Extract the [x, y] coordinate from the center of the cell holding the provided text.  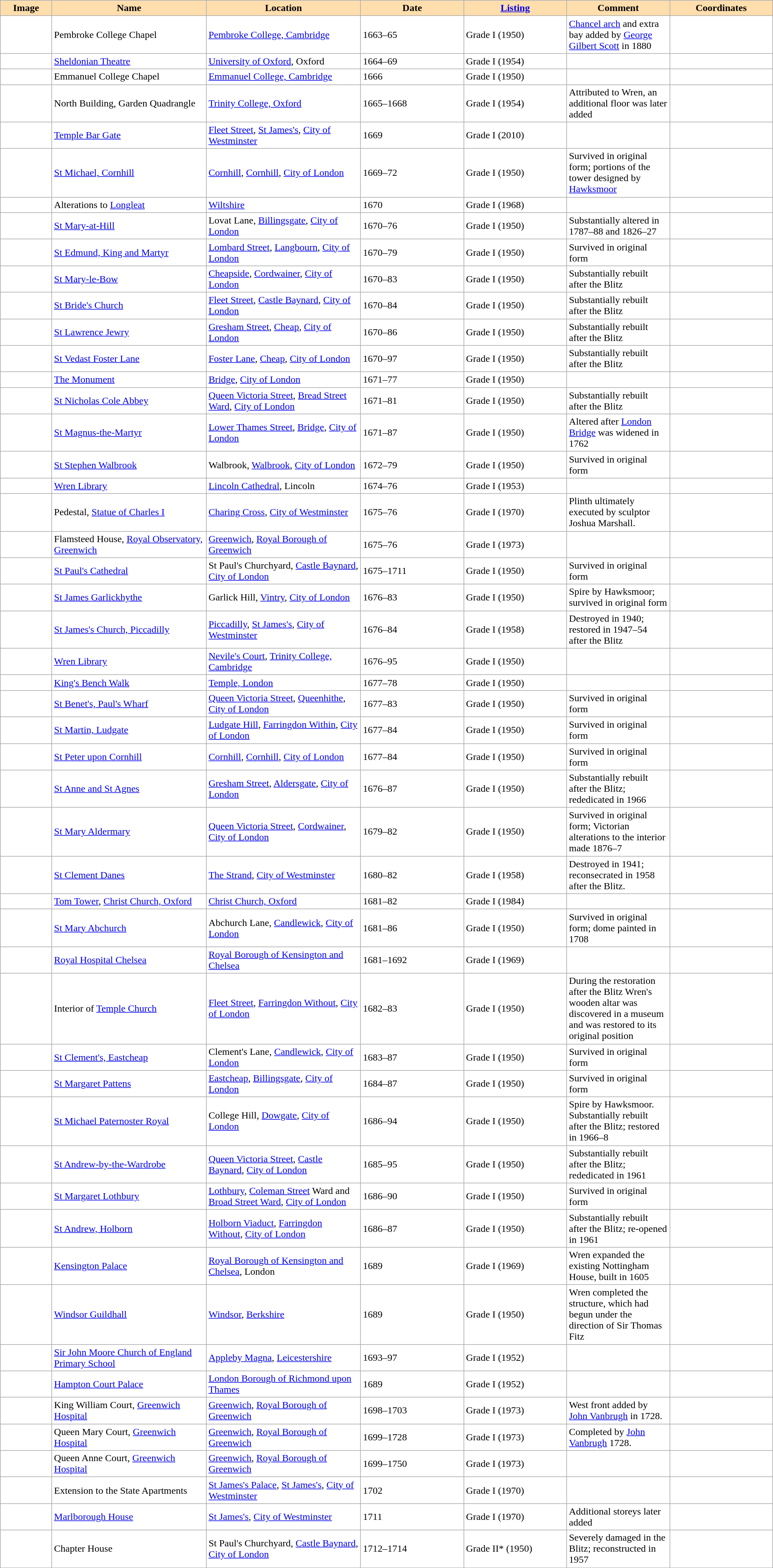
Survived in original form; dome painted in 1708 [618, 928]
Grade I (1953) [515, 486]
Interior of Temple Church [129, 1008]
Wren completed the structure, which had begun under the direction of Sir Thomas Fitz [618, 1314]
1670–84 [413, 305]
Abchurch Lane, Candlewick, City of London [284, 928]
College Hill, Dowgate, City of London [284, 1121]
St Magnus-the-Martyr [129, 433]
1670–97 [413, 359]
1686–90 [413, 1196]
St Stephen Walbrook [129, 465]
During the restoration after the Blitz Wren's wooden altar was discovered in a museum and was restored to its original position [618, 1008]
1676–83 [413, 597]
Queen Victoria Street, Bread Street Ward, City of London [284, 401]
The Monument [129, 380]
St Mary Abchurch [129, 928]
Charing Cross, City of Westminster [284, 512]
Pedestal, Statue of Charles I [129, 512]
Clement's Lane, Candlewick, City of London [284, 1057]
Pembroke College Chapel [129, 35]
Listing [515, 8]
1676–95 [413, 662]
Fleet Street, Castle Baynard, City of London [284, 305]
1665–1668 [413, 103]
1699–1728 [413, 1437]
Garlick Hill, Vintry, City of London [284, 597]
Alterations to Longleat [129, 205]
Marlborough House [129, 1517]
Royal Hospital Chelsea [129, 960]
Altered after London Bridge was widened in 1762 [618, 433]
Substantially rebuilt after the Blitz; re-opened in 1961 [618, 1228]
Chancel arch and extra bay added by George Gilbert Scott in 1880 [618, 35]
Location [284, 8]
Royal Borough of Kensington and Chelsea [284, 960]
1675–1711 [413, 571]
1669–72 [413, 173]
1671–87 [413, 433]
Gresham Street, Cheap, City of London [284, 332]
St Anne and St Agnes [129, 789]
1679–82 [413, 832]
Image [26, 8]
Temple, London [284, 682]
King's Bench Walk [129, 682]
1676–84 [413, 629]
Date [413, 8]
1671–81 [413, 401]
Spire by Hawksmoor; survived in original form [618, 597]
Windsor, Berkshire [284, 1314]
1681–1692 [413, 960]
1699–1750 [413, 1464]
Grade I (1968) [515, 205]
1676–87 [413, 789]
1663–65 [413, 35]
Attributed to Wren, an additional floor was later added [618, 103]
1681–86 [413, 928]
Grade I (2010) [515, 135]
Severely damaged in the Blitz; reconstructed in 1957 [618, 1549]
St Benet's, Paul's Wharf [129, 703]
1682–83 [413, 1008]
1669 [413, 135]
St Clement's, Eastcheap [129, 1057]
Fleet Street, Farringdon Without, City of London [284, 1008]
Wiltshire [284, 205]
1670 [413, 205]
Chapter House [129, 1549]
The Strand, City of Westminster [284, 875]
St Martin, Ludgate [129, 730]
St Andrew-by-the-Wardrobe [129, 1164]
Plinth ultimately executed by sculptor Joshua Marshall. [618, 512]
Nevile's Court, Trinity College, Cambridge [284, 662]
Tom Tower, Christ Church, Oxford [129, 901]
Royal Borough of Kensington and Chelsea, London [284, 1266]
Queen Victoria Street, Queenhithe, City of London [284, 703]
St Edmund, King and Martyr [129, 252]
Wren expanded the existing Nottingham House, built in 1605 [618, 1266]
St Bride's Church [129, 305]
Temple Bar Gate [129, 135]
St Lawrence Jewry [129, 332]
1677–83 [413, 703]
Additional storeys later added [618, 1517]
1702 [413, 1490]
Kensington Palace [129, 1266]
St Michael Paternoster Royal [129, 1121]
St Margaret Lothbury [129, 1196]
Grade I (1984) [515, 901]
St Michael, Cornhill [129, 173]
North Building, Garden Quadrangle [129, 103]
Piccadilly, St James's, City of Westminster [284, 629]
1677–78 [413, 682]
Walbrook, Walbrook, City of London [284, 465]
1666 [413, 77]
Lincoln Cathedral, Lincoln [284, 486]
Bridge, City of London [284, 380]
Queen Victoria Street, Castle Baynard, City of London [284, 1164]
St Andrew, Holborn [129, 1228]
Windsor Guildhall [129, 1314]
St James's, City of Westminster [284, 1517]
Grade II* (1950) [515, 1549]
Coordinates [722, 8]
Holborn Viaduct, Farringdon Without, City of London [284, 1228]
Eastcheap, Billingsgate, City of London [284, 1083]
Queen Anne Court, Greenwich Hospital [129, 1464]
Sheldonian Theatre [129, 61]
Ludgate Hill, Farringdon Within, City of London [284, 730]
St James Garlickhythe [129, 597]
St Peter upon Cornhill [129, 756]
University of Oxford, Oxford [284, 61]
1681–82 [413, 901]
Foster Lane, Cheap, City of London [284, 359]
King William Court, Greenwich Hospital [129, 1411]
Completed by John Vanbrugh 1728. [618, 1437]
St Mary-at-Hill [129, 226]
1674–76 [413, 486]
Name [129, 8]
St Paul's Cathedral [129, 571]
1680–82 [413, 875]
Extension to the State Apartments [129, 1490]
Substantially rebuilt after the Blitz; rededicated in 1961 [618, 1164]
Fleet Street, St James's, City of Westminster [284, 135]
Christ Church, Oxford [284, 901]
Survived in original form; Victorian alterations to the interior made 1876–7 [618, 832]
St James's Palace, St James's, City of Westminster [284, 1490]
1712–1714 [413, 1549]
1672–79 [413, 465]
Cheapside, Cordwainer, City of London [284, 279]
Emmanuel College, Cambridge [284, 77]
1670–79 [413, 252]
1686–87 [413, 1228]
Queen Mary Court, Greenwich Hospital [129, 1437]
Destroyed in 1940; restored in 1947–54 after the Blitz [618, 629]
1670–76 [413, 226]
St Mary-le-Bow [129, 279]
St Margaret Pattens [129, 1083]
1683–87 [413, 1057]
St Clement Danes [129, 875]
West front added by John Vanbrugh in 1728. [618, 1411]
Lothbury, Coleman Street Ward and Broad Street Ward, City of London [284, 1196]
Appleby Magna, Leicestershire [284, 1358]
Spire by Hawksmoor.Substantially rebuilt after the Blitz; restored in 1966–8 [618, 1121]
1670–83 [413, 279]
St Vedast Foster Lane [129, 359]
Destroyed in 1941; reconsecrated in 1958 after the Blitz. [618, 875]
Substantially rebuilt after the Blitz; rededicated in 1966 [618, 789]
Queen Victoria Street, Cordwainer, City of London [284, 832]
1685–95 [413, 1164]
1670–86 [413, 332]
Hampton Court Palace [129, 1384]
Lombard Street, Langbourn, City of London [284, 252]
Substantially altered in 1787–88 and 1826–27 [618, 226]
St Nicholas Cole Abbey [129, 401]
Sir John Moore Church of England Primary School [129, 1358]
Flamsteed House, Royal Observatory, Greenwich [129, 544]
1698–1703 [413, 1411]
Survived in original form; portions of the tower designed by Hawksmoor [618, 173]
Comment [618, 8]
Emmanuel College Chapel [129, 77]
1664–69 [413, 61]
1686–94 [413, 1121]
1671–77 [413, 380]
1693–97 [413, 1358]
Pembroke College, Cambridge [284, 35]
London Borough of Richmond upon Thames [284, 1384]
Lovat Lane, Billingsgate, City of London [284, 226]
1711 [413, 1517]
Trinity College, Oxford [284, 103]
Gresham Street, Aldersgate, City of London [284, 789]
St Mary Aldermary [129, 832]
1684–87 [413, 1083]
Lower Thames Street, Bridge, City of London [284, 433]
St James's Church, Piccadilly [129, 629]
